Locate the cell with the specified text and output its (X, Y) center coordinate. 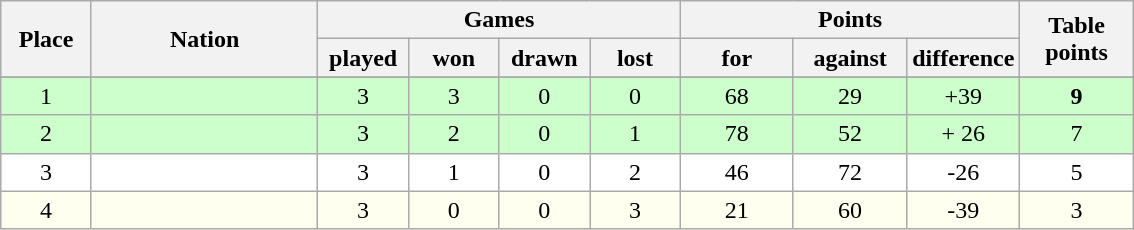
Points (850, 20)
difference (964, 58)
-39 (964, 210)
9 (1076, 96)
4 (46, 210)
Games (499, 20)
Place (46, 39)
72 (850, 172)
7 (1076, 134)
46 (736, 172)
29 (850, 96)
+ 26 (964, 134)
5 (1076, 172)
for (736, 58)
lost (636, 58)
+39 (964, 96)
52 (850, 134)
68 (736, 96)
78 (736, 134)
against (850, 58)
drawn (544, 58)
played (364, 58)
21 (736, 210)
Nation (204, 39)
60 (850, 210)
-26 (964, 172)
Tablepoints (1076, 39)
won (454, 58)
